Find where the given text appears and provide that cell's center as (X, Y) coordinate. 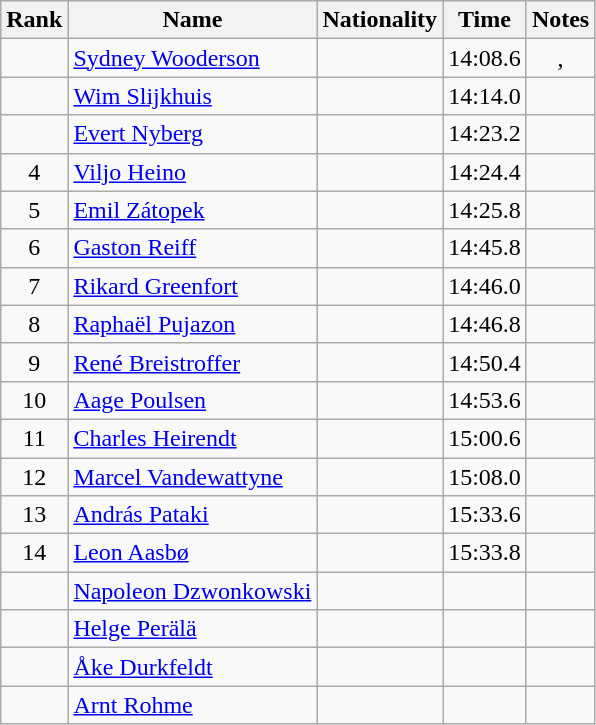
14:53.6 (485, 400)
Rikard Greenfort (192, 286)
15:33.6 (485, 515)
Åke Durkfeldt (192, 667)
Time (485, 20)
14:25.8 (485, 210)
8 (34, 324)
René Breistroffer (192, 362)
Aage Poulsen (192, 400)
15:33.8 (485, 553)
14:08.6 (485, 58)
14:24.4 (485, 172)
Marcel Vandewattyne (192, 477)
Viljo Heino (192, 172)
Raphaël Pujazon (192, 324)
14:23.2 (485, 134)
15:00.6 (485, 438)
14:45.8 (485, 248)
7 (34, 286)
15:08.0 (485, 477)
Arnt Rohme (192, 705)
Rank (34, 20)
Notes (560, 20)
Helge Perälä (192, 629)
, (560, 58)
Gaston Reiff (192, 248)
Wim Slijkhuis (192, 96)
Leon Aasbø (192, 553)
10 (34, 400)
5 (34, 210)
12 (34, 477)
14:50.4 (485, 362)
14:46.0 (485, 286)
Name (192, 20)
Evert Nyberg (192, 134)
Charles Heirendt (192, 438)
Sydney Wooderson (192, 58)
András Pataki (192, 515)
Napoleon Dzwonkowski (192, 591)
14 (34, 553)
14:14.0 (485, 96)
13 (34, 515)
4 (34, 172)
11 (34, 438)
6 (34, 248)
14:46.8 (485, 324)
9 (34, 362)
Emil Zátopek (192, 210)
Nationality (380, 20)
